Pinpoint the cell where the given text exists, returning its [X, Y] midpoint coordinate. 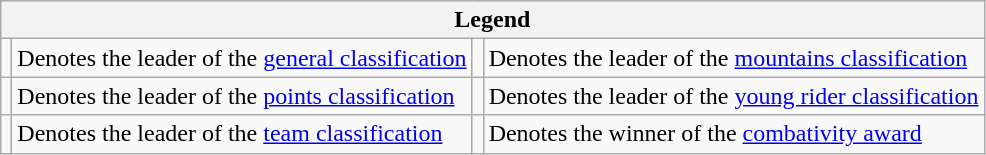
Denotes the leader of the general classification [242, 58]
Legend [492, 20]
Denotes the leader of the points classification [242, 96]
Denotes the leader of the mountains classification [734, 58]
Denotes the leader of the team classification [242, 134]
Denotes the winner of the combativity award [734, 134]
Denotes the leader of the young rider classification [734, 96]
